For the text-containing cell, return its midpoint in [X, Y] coordinate format. 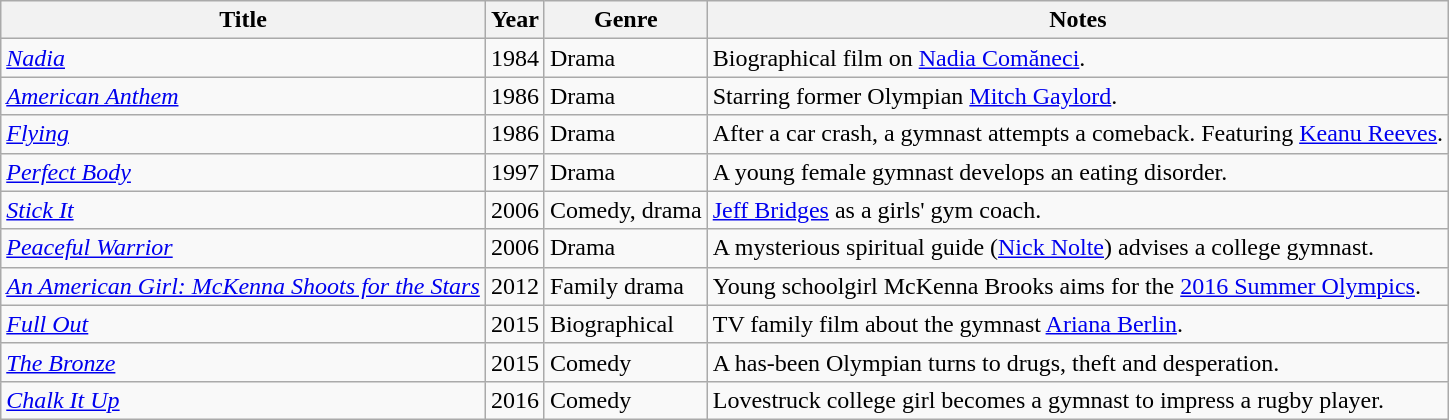
Genre [626, 20]
Biographical [626, 324]
Chalk It Up [244, 400]
2012 [514, 286]
A has-been Olympian turns to drugs, theft and desperation. [1078, 362]
Jeff Bridges as a girls' gym coach. [1078, 210]
Flying [244, 134]
Title [244, 20]
Biographical film on Nadia Comăneci. [1078, 58]
Lovestruck college girl becomes a gymnast to impress a rugby player. [1078, 400]
A young female gymnast develops an eating disorder. [1078, 172]
After a car crash, a gymnast attempts a comeback. Featuring Keanu Reeves. [1078, 134]
Comedy, drama [626, 210]
Peaceful Warrior [244, 248]
Full Out [244, 324]
A mysterious spiritual guide (Nick Nolte) advises a college gymnast. [1078, 248]
TV family film about the gymnast Ariana Berlin. [1078, 324]
2016 [514, 400]
American Anthem [244, 96]
Notes [1078, 20]
Perfect Body [244, 172]
Young schoolgirl McKenna Brooks aims for the 2016 Summer Olympics. [1078, 286]
1997 [514, 172]
Nadia [244, 58]
1984 [514, 58]
Starring former Olympian Mitch Gaylord. [1078, 96]
Year [514, 20]
An American Girl: McKenna Shoots for the Stars [244, 286]
Stick It [244, 210]
Family drama [626, 286]
The Bronze [244, 362]
